Identify which cell holds the provided text, then report its (X, Y) central coordinate. 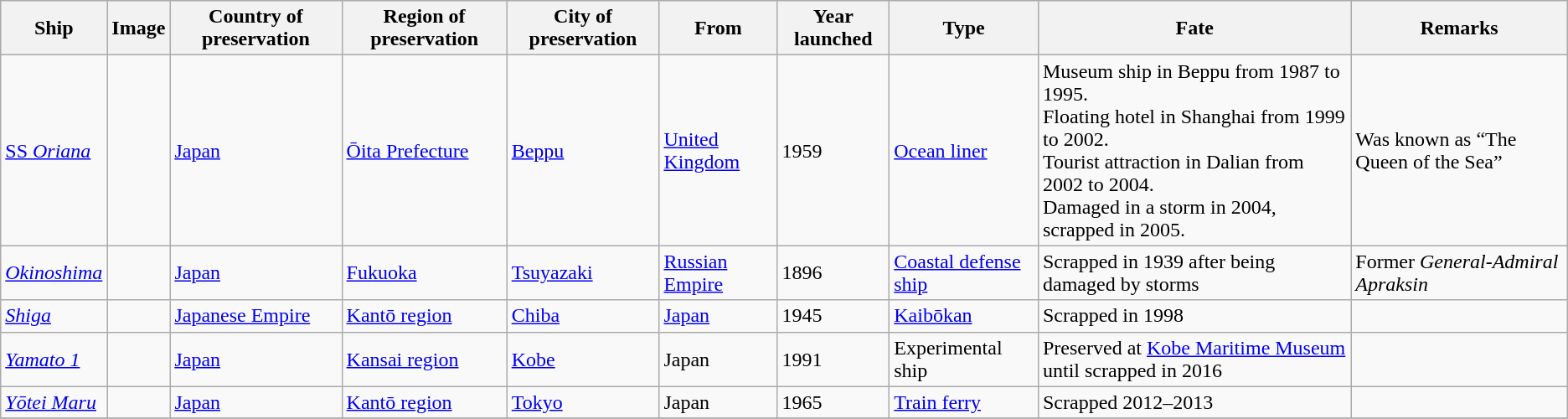
Ship (54, 28)
Region of preservation (424, 28)
Kaibōkan (964, 316)
Kansai region (424, 359)
Kobe (583, 359)
Country of preservation (256, 28)
Experimental ship (964, 359)
Preserved at Kobe Maritime Museum until scrapped in 2016 (1194, 359)
1896 (833, 273)
Ocean liner (964, 151)
Japanese Empire (256, 316)
Former General-Admiral Apraksin (1459, 273)
Tokyo (583, 402)
Yōtei Maru (54, 402)
Ōita Prefecture (424, 151)
Type (964, 28)
United Kingdom (719, 151)
Russian Empire (719, 273)
Fukuoka (424, 273)
Year launched (833, 28)
SS Oriana (54, 151)
Okinoshima (54, 273)
Shiga (54, 316)
Yamato 1 (54, 359)
Scrapped in 1939 after being damaged by storms (1194, 273)
Was known as “The Queen of the Sea” (1459, 151)
Fate (1194, 28)
Remarks (1459, 28)
Image (139, 28)
1991 (833, 359)
Coastal defense ship (964, 273)
City of preservation (583, 28)
From (719, 28)
Chiba (583, 316)
Scrapped in 1998 (1194, 316)
1945 (833, 316)
1959 (833, 151)
1965 (833, 402)
Beppu (583, 151)
Scrapped 2012–2013 (1194, 402)
Tsuyazaki (583, 273)
Train ferry (964, 402)
